Identify which cell holds the provided text, then report its (X, Y) central coordinate. 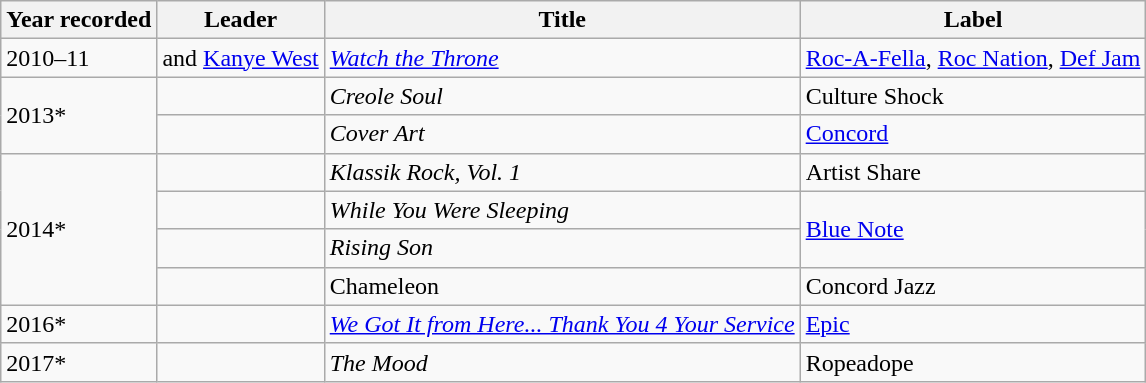
Label (973, 20)
2014* (79, 229)
The Mood (562, 362)
We Got It from Here... Thank You 4 Your Service (562, 324)
Chameleon (562, 286)
Leader (240, 20)
2016* (79, 324)
Year recorded (79, 20)
While You Were Sleeping (562, 210)
Culture Shock (973, 96)
2017* (79, 362)
2013* (79, 115)
Cover Art (562, 134)
Blue Note (973, 229)
Artist Share (973, 172)
Concord Jazz (973, 286)
and Kanye West (240, 58)
Rising Son (562, 248)
Epic (973, 324)
Title (562, 20)
Roc-A-Fella, Roc Nation, Def Jam (973, 58)
Concord (973, 134)
2010–11 (79, 58)
Watch the Throne (562, 58)
Ropeadope (973, 362)
Creole Soul (562, 96)
Klassik Rock, Vol. 1 (562, 172)
